Provide the (X, Y) coordinate of the cell's center where the given text is located.  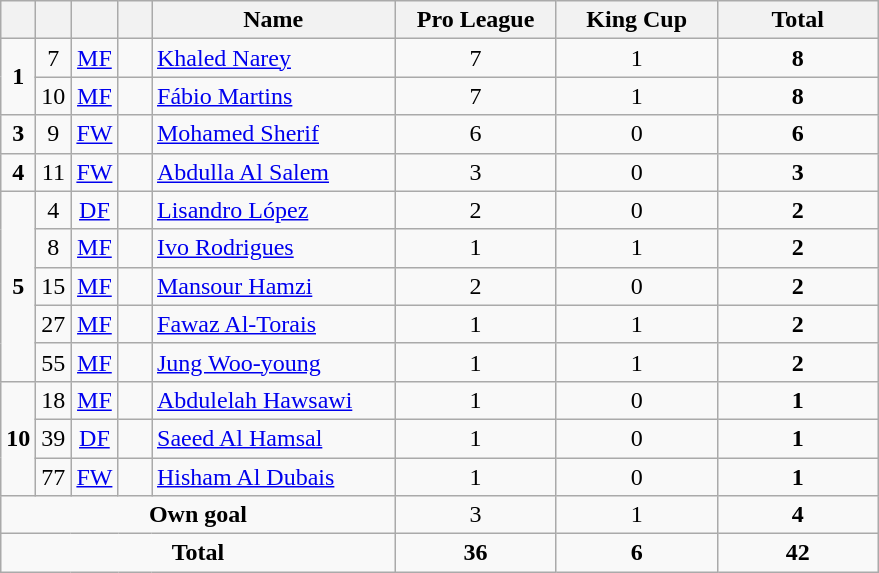
27 (54, 324)
Mansour Hamzi (274, 286)
Abdulelah Hawsawi (274, 400)
36 (476, 553)
11 (54, 172)
39 (54, 438)
Fábio Martins (274, 96)
Fawaz Al-Torais (274, 324)
Pro League (476, 20)
Abdulla Al Salem (274, 172)
Hisham Al Dubais (274, 477)
Saeed Al Hamsal (274, 438)
55 (54, 362)
Lisandro López (274, 210)
Own goal (198, 515)
18 (54, 400)
9 (54, 134)
Jung Woo-young (274, 362)
5 (18, 286)
Khaled Narey (274, 58)
42 (798, 553)
15 (54, 286)
Ivo Rodrigues (274, 248)
Mohamed Sherif (274, 134)
77 (54, 477)
Name (274, 20)
King Cup (636, 20)
